Search for the cell housing the specified text and yield its [X, Y] center coordinate. 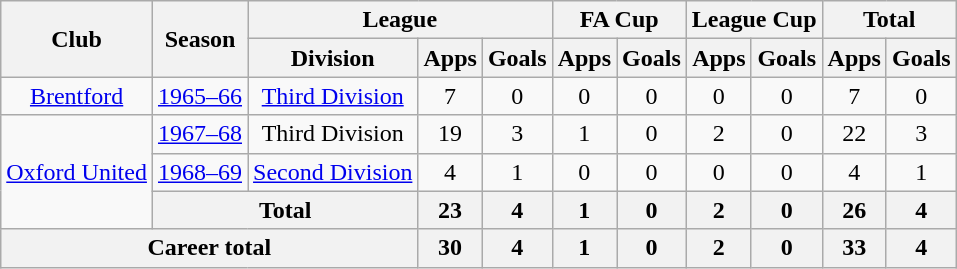
23 [450, 210]
26 [854, 210]
Brentford [77, 96]
1968–69 [200, 172]
League [400, 20]
33 [854, 248]
22 [854, 134]
Club [77, 39]
Division [333, 58]
1965–66 [200, 96]
30 [450, 248]
Oxford United [77, 172]
Season [200, 39]
Second Division [333, 172]
League Cup [754, 20]
1967–68 [200, 134]
Career total [210, 248]
FA Cup [619, 20]
19 [450, 134]
